Scan for the cell matching the given text and deliver its (x, y) coordinate at center. 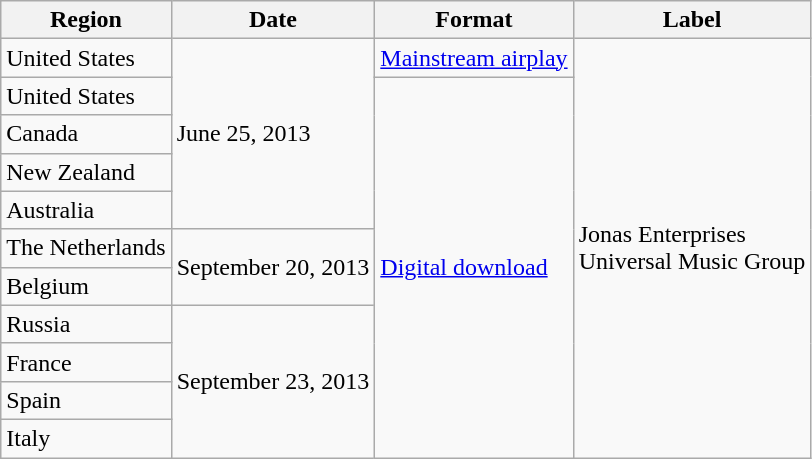
Region (86, 20)
June 25, 2013 (273, 134)
Spain (86, 400)
Italy (86, 438)
Canada (86, 134)
Format (474, 20)
Belgium (86, 286)
Jonas Enterprises Universal Music Group (692, 248)
Date (273, 20)
Mainstream airplay (474, 58)
New Zealand (86, 172)
The Netherlands (86, 248)
September 20, 2013 (273, 267)
Russia (86, 324)
Label (692, 20)
Australia (86, 210)
France (86, 362)
Digital download (474, 268)
September 23, 2013 (273, 381)
